Identify which cell holds the provided text, then report its (x, y) central coordinate. 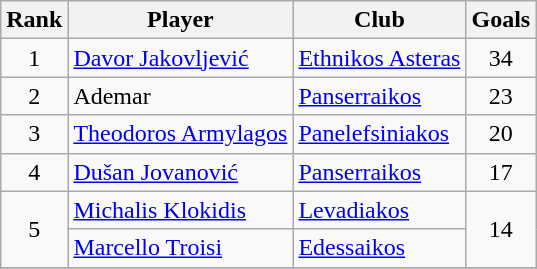
Goals (501, 20)
Marcello Troisi (180, 248)
Panelefsiniakos (380, 134)
4 (34, 172)
23 (501, 96)
Michalis Klokidis (180, 210)
Edessaikos (380, 248)
Ademar (180, 96)
14 (501, 229)
Theodoros Armylagos (180, 134)
20 (501, 134)
Ethnikos Asteras (380, 58)
17 (501, 172)
Levadiakos (380, 210)
Dušan Jovanović (180, 172)
34 (501, 58)
1 (34, 58)
2 (34, 96)
Rank (34, 20)
Davor Jakovljević (180, 58)
5 (34, 229)
3 (34, 134)
Club (380, 20)
Player (180, 20)
